Output the [x, y] coordinate of the center of the cell containing the given text.  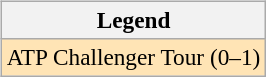
Legend [133, 20]
ATP Challenger Tour (0–1) [133, 57]
